Capture the cell that displays the provided text and extract its [x, y] central coordinate. 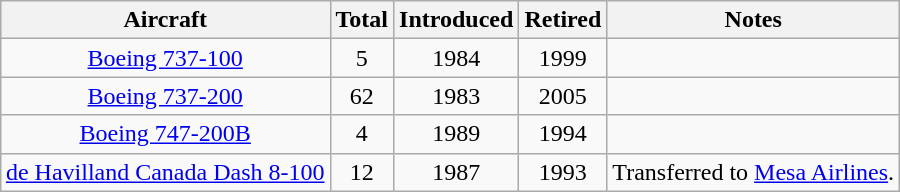
Boeing 747-200B [165, 134]
Transferred to Mesa Airlines. [754, 172]
Retired [563, 20]
5 [362, 58]
4 [362, 134]
12 [362, 172]
2005 [563, 96]
Introduced [456, 20]
Boeing 737-200 [165, 96]
Total [362, 20]
1984 [456, 58]
de Havilland Canada Dash 8-100 [165, 172]
1999 [563, 58]
1994 [563, 134]
Aircraft [165, 20]
1989 [456, 134]
1983 [456, 96]
1987 [456, 172]
Notes [754, 20]
1993 [563, 172]
Boeing 737-100 [165, 58]
62 [362, 96]
